Output the (x, y) coordinate of the center of the cell containing the given text.  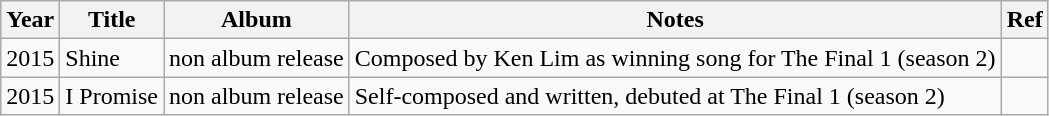
Title (112, 20)
Notes (675, 20)
Ref (1024, 20)
I Promise (112, 96)
Self-composed and written, debuted at The Final 1 (season 2) (675, 96)
Shine (112, 58)
Year (30, 20)
Album (257, 20)
Composed by Ken Lim as winning song for The Final 1 (season 2) (675, 58)
